Pinpoint the cell where the given text exists, returning its [X, Y] midpoint coordinate. 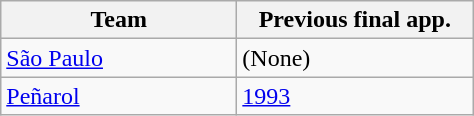
Team [119, 20]
1993 [355, 96]
Previous final app. [355, 20]
Peñarol [119, 96]
São Paulo [119, 58]
(None) [355, 58]
